Provide the [x, y] coordinate of the cell's center where the given text is located.  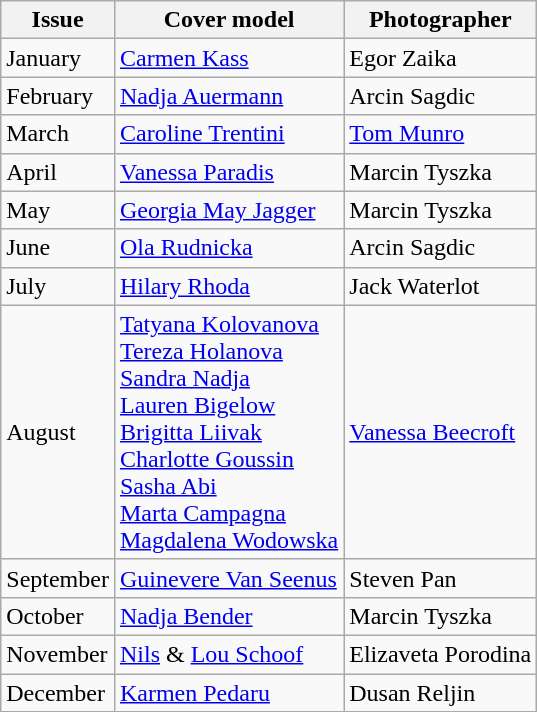
Tom Munro [440, 134]
Vanessa Beecroft [440, 432]
Nadja Bender [228, 616]
November [58, 654]
Karmen Pedaru [228, 693]
Photographer [440, 20]
Dusan Reljin [440, 693]
February [58, 96]
Jack Waterlot [440, 286]
March [58, 134]
Nadja Auermann [228, 96]
Ola Rudnicka [228, 248]
Vanessa Paradis [228, 172]
August [58, 432]
Georgia May Jagger [228, 210]
May [58, 210]
Guinevere Van Seenus [228, 578]
Egor Zaika [440, 58]
Hilary Rhoda [228, 286]
October [58, 616]
Issue [58, 20]
April [58, 172]
July [58, 286]
Elizaveta Porodina [440, 654]
September [58, 578]
June [58, 248]
Nils & Lou Schoof [228, 654]
Tatyana KolovanovaTereza HolanovaSandra NadjaLauren BigelowBrigitta LiivakCharlotte GoussinSasha AbiMarta Campagna Magdalena Wodowska [228, 432]
Steven Pan [440, 578]
Caroline Trentini [228, 134]
December [58, 693]
January [58, 58]
Carmen Kass [228, 58]
Cover model [228, 20]
